From the cell containing the given text, extract its center point as [X, Y] coordinate. 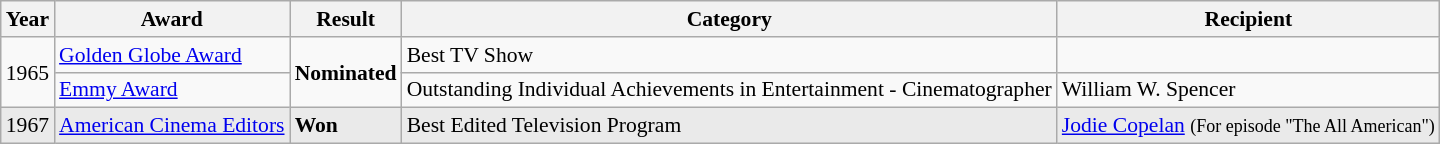
Jodie Copelan (For episode "The All American") [1248, 126]
Best Edited Television Program [730, 126]
Award [172, 19]
Recipient [1248, 19]
Outstanding Individual Achievements in Entertainment - Cinematographer [730, 90]
Nominated [346, 72]
Year [28, 19]
William W. Spencer [1248, 90]
Won [346, 126]
Result [346, 19]
Emmy Award [172, 90]
1965 [28, 72]
Category [730, 19]
Best TV Show [730, 55]
1967 [28, 126]
American Cinema Editors [172, 126]
Golden Globe Award [172, 55]
